Return the (X, Y) coordinate for the center point of the cell that contains the specified text.  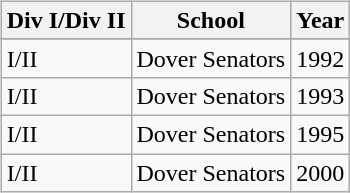
2000 (320, 173)
1995 (320, 134)
School (211, 20)
1992 (320, 58)
1993 (320, 96)
Div I/Div II (66, 20)
Year (320, 20)
